Pinpoint the cell where the given text exists, returning its (x, y) midpoint coordinate. 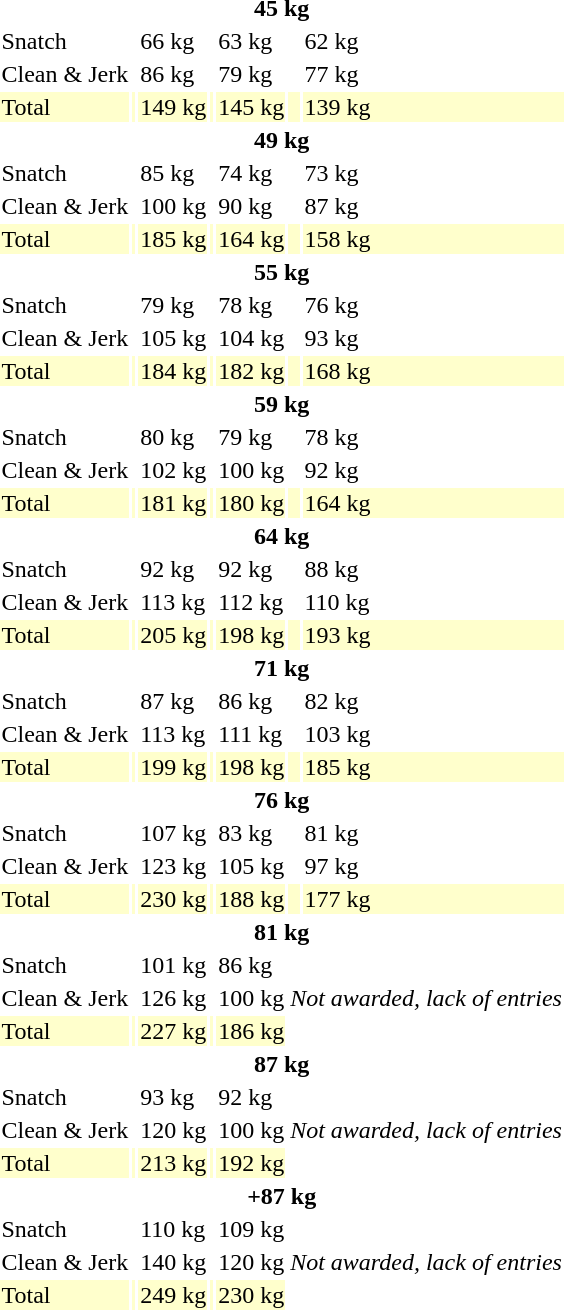
126 kg (174, 998)
85 kg (174, 173)
192 kg (252, 1163)
149 kg (174, 107)
97 kg (433, 866)
62 kg (433, 41)
88 kg (433, 569)
107 kg (174, 833)
199 kg (174, 767)
73 kg (433, 173)
182 kg (252, 371)
168 kg (433, 371)
180 kg (252, 503)
213 kg (174, 1163)
227 kg (174, 1031)
177 kg (433, 899)
112 kg (252, 602)
59 kg (282, 404)
104 kg (252, 338)
64 kg (282, 536)
181 kg (174, 503)
184 kg (174, 371)
49 kg (282, 140)
109 kg (252, 1229)
103 kg (433, 734)
90 kg (252, 206)
83 kg (252, 833)
+87 kg (282, 1196)
82 kg (433, 701)
145 kg (252, 107)
102 kg (174, 470)
123 kg (174, 866)
188 kg (252, 899)
193 kg (433, 635)
80 kg (174, 437)
101 kg (174, 965)
186 kg (252, 1031)
111 kg (252, 734)
205 kg (174, 635)
71 kg (282, 668)
140 kg (174, 1262)
66 kg (174, 41)
55 kg (282, 272)
249 kg (174, 1295)
139 kg (433, 107)
158 kg (433, 239)
74 kg (252, 173)
77 kg (433, 74)
63 kg (252, 41)
